Detect which cell encompasses the target text, then output its [X, Y] center coordinate. 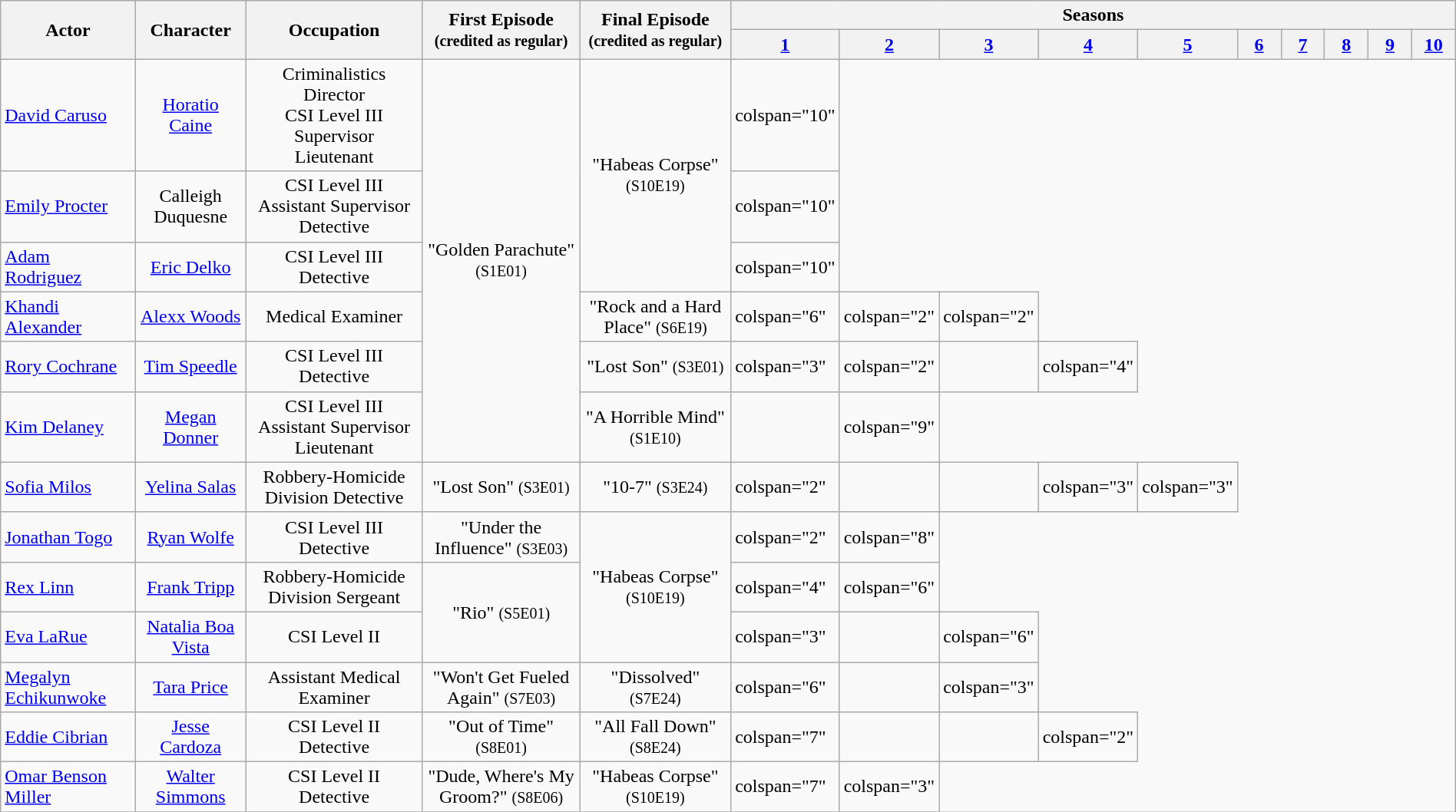
Calleigh Duquesne [190, 206]
Eric Delko [190, 267]
Seasons [1094, 15]
"Rock and a Hard Place" (S6E19) [655, 316]
"Dude, Where's My Groom?" (S8E06) [501, 787]
CSI Level IIIAssistant SupervisorLieutenant [334, 427]
"Out of Time" (S8E01) [501, 737]
Megan Donner [190, 427]
Megalyn Echikunwoke [68, 686]
First Episode(credited as regular) [501, 30]
Rory Cochrane [68, 367]
Robbery-Homicide Division Detective [334, 487]
Eva LaRue [68, 637]
David Caruso [68, 115]
Alexx Woods [190, 316]
10 [1433, 45]
8 [1347, 45]
Criminalistics DirectorCSI Level III SupervisorLieutenant [334, 115]
Jesse Cardoza [190, 737]
Assistant Medical Examiner [334, 686]
Horatio Caine [190, 115]
"Golden Parachute" (S1E01) [501, 261]
"Rio" (S5E01) [501, 612]
6 [1259, 45]
Frank Tripp [190, 586]
Tara Price [190, 686]
7 [1302, 45]
1 [786, 45]
"Dissolved" (S7E24) [655, 686]
Omar Benson Miller [68, 787]
Character [190, 30]
Ryan Wolfe [190, 537]
Robbery-Homicide Division Sergeant [334, 586]
"Won't Get Fueled Again" (S7E03) [501, 686]
Khandi Alexander [68, 316]
Yelina Salas [190, 487]
"All Fall Down" (S8E24) [655, 737]
"10-7" (S3E24) [655, 487]
Medical Examiner [334, 316]
CSI Level II [334, 637]
colspan="8" [889, 537]
colspan="9" [889, 427]
Emily Procter [68, 206]
"A Horrible Mind" (S1E10) [655, 427]
Kim Delaney [68, 427]
4 [1088, 45]
3 [989, 45]
Natalia Boa Vista [190, 637]
Jonathan Togo [68, 537]
5 [1188, 45]
2 [889, 45]
CSI Level IIIAssistant SupervisorDetective [334, 206]
Actor [68, 30]
9 [1390, 45]
Final Episode(credited as regular) [655, 30]
"Under the Influence" (S3E03) [501, 537]
CSI Level III Detective [334, 267]
Tim Speedle [190, 367]
Sofia Milos [68, 487]
Walter Simmons [190, 787]
Rex Linn [68, 586]
Occupation [334, 30]
Adam Rodriguez [68, 267]
Eddie Cibrian [68, 737]
